Capture the cell that displays the provided text and extract its (x, y) central coordinate. 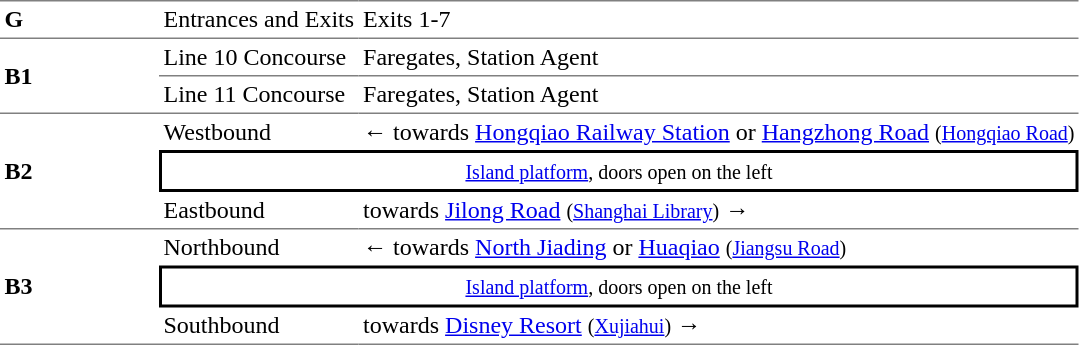
Line 11 Concourse (259, 95)
Line 10 Concourse (259, 58)
Exits 1-7 (719, 20)
B1 (80, 76)
← towards Hongqiao Railway Station or Hangzhong Road (Hongqiao Road) (719, 132)
G (80, 20)
Eastbound (259, 211)
Northbound (259, 248)
B2 (80, 172)
towards Jilong Road (Shanghai Library) → (719, 211)
← towards North Jiading or Huaqiao (Jiangsu Road) (719, 248)
Westbound (259, 132)
Entrances and Exits (259, 20)
